Return [X, Y] of the center of cell containing provided text 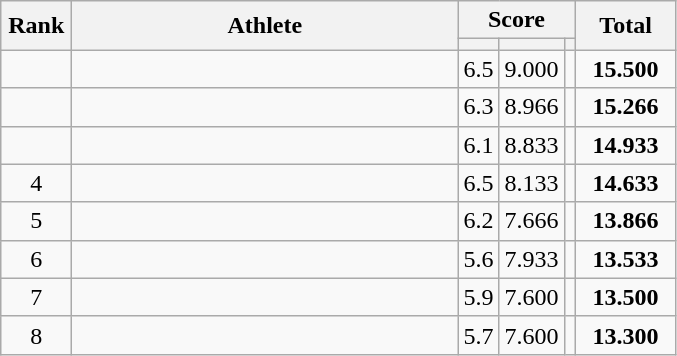
6.2 [478, 221]
5.6 [478, 259]
5.9 [478, 297]
6.3 [478, 107]
6 [36, 259]
Rank [36, 26]
6.1 [478, 145]
13.866 [626, 221]
14.933 [626, 145]
13.533 [626, 259]
8.966 [532, 107]
8 [36, 335]
5 [36, 221]
5.7 [478, 335]
Total [626, 26]
13.300 [626, 335]
14.633 [626, 183]
8.133 [532, 183]
Score [516, 20]
15.500 [626, 69]
7 [36, 297]
8.833 [532, 145]
4 [36, 183]
13.500 [626, 297]
15.266 [626, 107]
7.666 [532, 221]
Athlete [265, 26]
9.000 [532, 69]
7.933 [532, 259]
